Search for the cell housing the specified text and yield its (x, y) center coordinate. 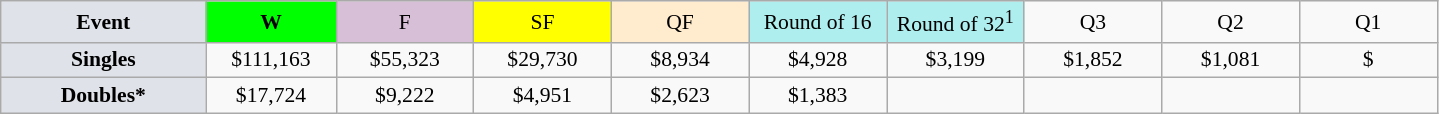
$9,222 (405, 96)
$8,934 (680, 60)
$1,852 (1093, 60)
$4,951 (543, 96)
W (271, 22)
$2,623 (680, 96)
QF (680, 22)
$17,724 (271, 96)
Doubles* (104, 96)
$3,199 (955, 60)
$111,163 (271, 60)
Q2 (1231, 22)
Round of 16 (818, 22)
Event (104, 22)
$1,081 (1231, 60)
$29,730 (543, 60)
Q3 (1093, 22)
$4,928 (818, 60)
Round of 321 (955, 22)
$55,323 (405, 60)
Singles (104, 60)
$ (1368, 60)
F (405, 22)
SF (543, 22)
Q1 (1368, 22)
$1,383 (818, 96)
